Return the [X, Y] coordinate for the center point of the cell that contains the specified text.  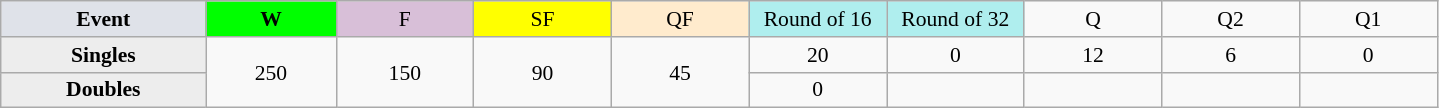
Round of 32 [955, 19]
W [271, 19]
12 [1093, 55]
45 [680, 72]
20 [818, 55]
Q1 [1368, 19]
90 [543, 72]
Event [104, 19]
Singles [104, 55]
SF [543, 19]
QF [680, 19]
150 [405, 72]
Q2 [1231, 19]
Round of 16 [818, 19]
F [405, 19]
6 [1231, 55]
Q [1093, 19]
250 [271, 72]
Doubles [104, 90]
